From the cell containing the given text, extract its center point as (x, y) coordinate. 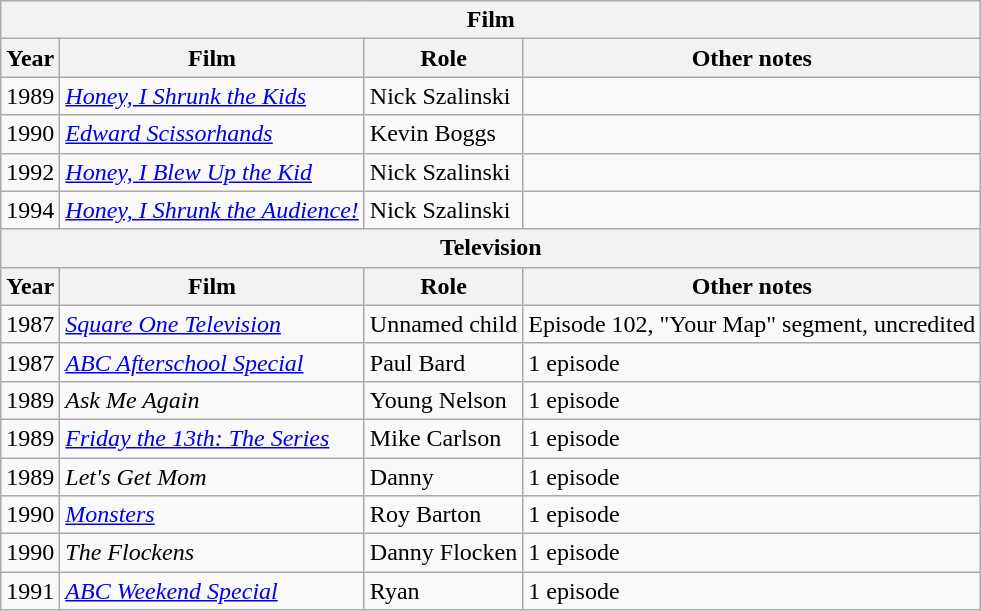
Let's Get Mom (212, 477)
1991 (30, 591)
Edward Scissorhands (212, 134)
Ryan (443, 591)
Young Nelson (443, 400)
Unnamed child (443, 324)
1994 (30, 210)
Honey, I Shrunk the Audience! (212, 210)
Ask Me Again (212, 400)
Friday the 13th: The Series (212, 438)
Honey, I Shrunk the Kids (212, 96)
ABC Afterschool Special (212, 362)
Mike Carlson (443, 438)
Danny Flocken (443, 553)
Square One Television (212, 324)
Honey, I Blew Up the Kid (212, 172)
Roy Barton (443, 515)
The Flockens (212, 553)
ABC Weekend Special (212, 591)
Television (491, 248)
1992 (30, 172)
Danny (443, 477)
Episode 102, "Your Map" segment, uncredited (752, 324)
Monsters (212, 515)
Paul Bard (443, 362)
Kevin Boggs (443, 134)
